Scan for the cell matching the given text and deliver its (X, Y) coordinate at center. 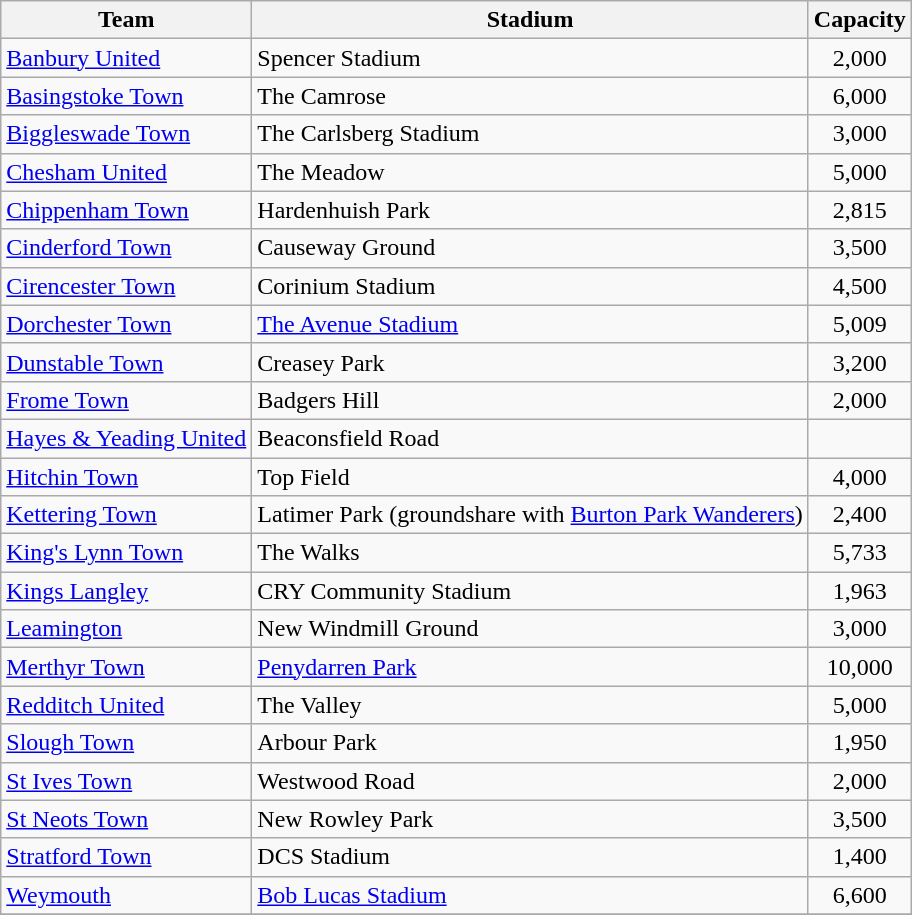
Badgers Hill (530, 400)
1,963 (860, 591)
Spencer Stadium (530, 58)
Dorchester Town (126, 324)
Hitchin Town (126, 477)
The Valley (530, 705)
The Camrose (530, 96)
Cinderford Town (126, 248)
King's Lynn Town (126, 553)
New Rowley Park (530, 819)
Westwood Road (530, 781)
Cirencester Town (126, 286)
Top Field (530, 477)
5,733 (860, 553)
St Ives Town (126, 781)
2,400 (860, 515)
Merthyr Town (126, 667)
2,815 (860, 210)
Capacity (860, 20)
Hardenhuish Park (530, 210)
Bob Lucas Stadium (530, 895)
Corinium Stadium (530, 286)
CRY Community Stadium (530, 591)
Arbour Park (530, 743)
Kings Langley (126, 591)
5,009 (860, 324)
10,000 (860, 667)
St Neots Town (126, 819)
Redditch United (126, 705)
Weymouth (126, 895)
The Carlsberg Stadium (530, 134)
Causeway Ground (530, 248)
3,200 (860, 362)
Leamington (126, 629)
Stratford Town (126, 857)
New Windmill Ground (530, 629)
1,950 (860, 743)
Basingstoke Town (126, 96)
Slough Town (126, 743)
The Meadow (530, 172)
The Avenue Stadium (530, 324)
Beaconsfield Road (530, 438)
Hayes & Yeading United (126, 438)
Penydarren Park (530, 667)
1,400 (860, 857)
Team (126, 20)
4,000 (860, 477)
Frome Town (126, 400)
Biggleswade Town (126, 134)
Chesham United (126, 172)
DCS Stadium (530, 857)
Chippenham Town (126, 210)
Creasey Park (530, 362)
6,000 (860, 96)
The Walks (530, 553)
Kettering Town (126, 515)
Banbury United (126, 58)
Latimer Park (groundshare with Burton Park Wanderers) (530, 515)
6,600 (860, 895)
Dunstable Town (126, 362)
Stadium (530, 20)
4,500 (860, 286)
